Scan for the cell matching the given text and deliver its [x, y] coordinate at center. 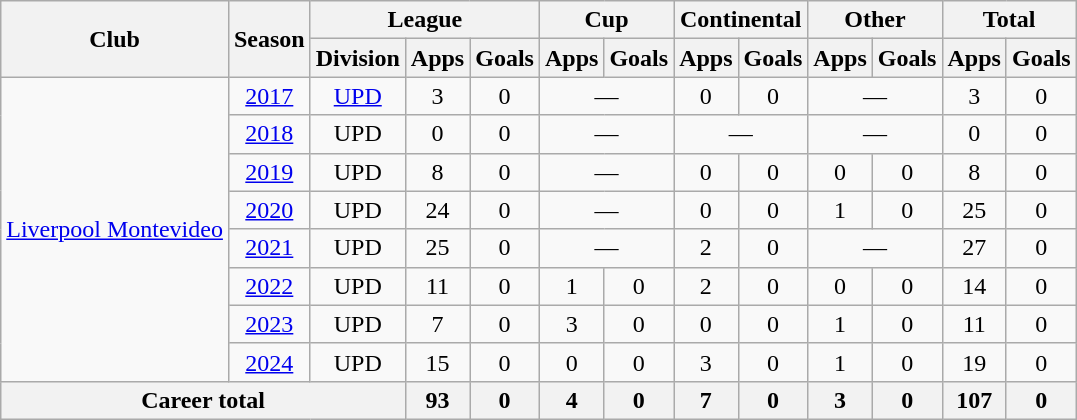
2018 [269, 134]
2024 [269, 362]
Cup [606, 20]
Total [1009, 20]
2021 [269, 248]
2019 [269, 172]
Division [358, 58]
2017 [269, 96]
League [424, 20]
2020 [269, 210]
2023 [269, 324]
14 [974, 286]
Continental [741, 20]
15 [437, 362]
27 [974, 248]
Liverpool Montevideo [115, 229]
19 [974, 362]
4 [571, 400]
24 [437, 210]
93 [437, 400]
Season [269, 39]
107 [974, 400]
Other [875, 20]
2022 [269, 286]
Career total [204, 400]
Club [115, 39]
